Pinpoint the cell where the given text exists, returning its [x, y] midpoint coordinate. 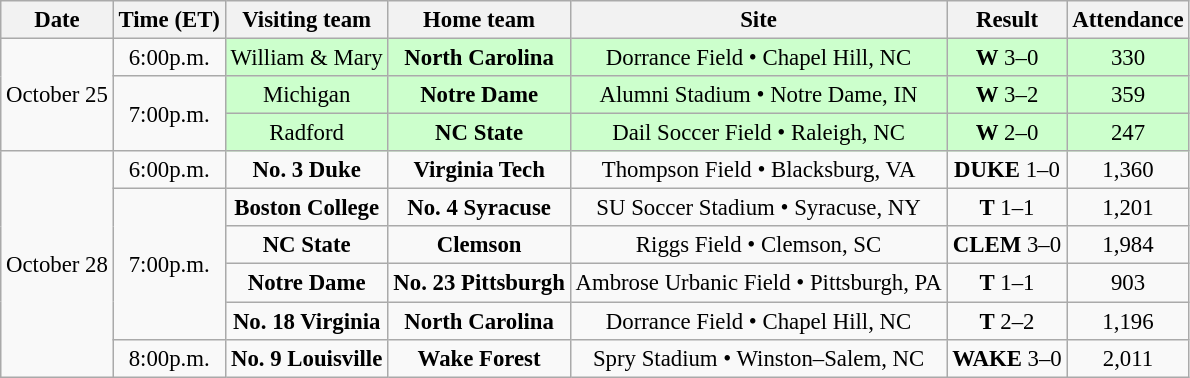
2,011 [1128, 358]
CLEM 3–0 [1007, 245]
SU Soccer Stadium • Syracuse, NY [758, 208]
October 25 [57, 96]
Boston College [306, 208]
247 [1128, 133]
W 3–0 [1007, 58]
359 [1128, 95]
October 28 [57, 264]
903 [1128, 283]
Riggs Field • Clemson, SC [758, 245]
No. 23 Pittsburgh [479, 283]
1,201 [1128, 208]
Attendance [1128, 20]
Michigan [306, 95]
W 2–0 [1007, 133]
No. 9 Louisville [306, 358]
W 3–2 [1007, 95]
Radford [306, 133]
Clemson [479, 245]
Ambrose Urbanic Field • Pittsburgh, PA [758, 283]
WAKE 3–0 [1007, 358]
Time (ET) [169, 20]
William & Mary [306, 58]
Visiting team [306, 20]
1,360 [1128, 170]
1,196 [1128, 321]
Thompson Field • Blacksburg, VA [758, 170]
No. 4 Syracuse [479, 208]
Spry Stadium • Winston–Salem, NC [758, 358]
Home team [479, 20]
1,984 [1128, 245]
Dail Soccer Field • Raleigh, NC [758, 133]
Date [57, 20]
No. 18 Virginia [306, 321]
Virginia Tech [479, 170]
No. 3 Duke [306, 170]
Result [1007, 20]
T 2–2 [1007, 321]
Site [758, 20]
Wake Forest [479, 358]
Alumni Stadium • Notre Dame, IN [758, 95]
330 [1128, 58]
8:00p.m. [169, 358]
DUKE 1–0 [1007, 170]
